Locate the cell with the specified text and output its (X, Y) center coordinate. 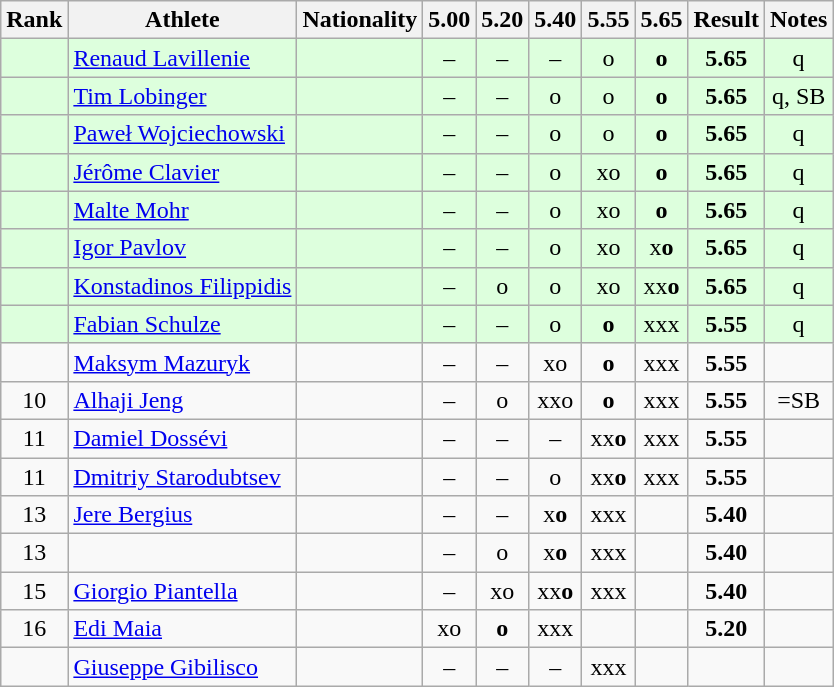
Fabian Schulze (182, 324)
Edi Maia (182, 629)
Alhaji Jeng (182, 400)
Notes (798, 20)
Damiel Dossévi (182, 438)
Maksym Mazuryk (182, 362)
15 (34, 591)
Jere Bergius (182, 515)
Konstadinos Filippidis (182, 286)
Giuseppe Gibilisco (182, 667)
Nationality (360, 20)
10 (34, 400)
Renaud Lavillenie (182, 58)
Rank (34, 20)
Athlete (182, 20)
16 (34, 629)
=SB (798, 400)
Jérôme Clavier (182, 172)
Tim Lobinger (182, 96)
Dmitriy Starodubtsev (182, 477)
Result (726, 20)
Malte Mohr (182, 210)
Giorgio Piantella (182, 591)
Igor Pavlov (182, 248)
5.00 (450, 20)
q, SB (798, 96)
Paweł Wojciechowski (182, 134)
